Identify which cell holds the provided text, then report its [X, Y] central coordinate. 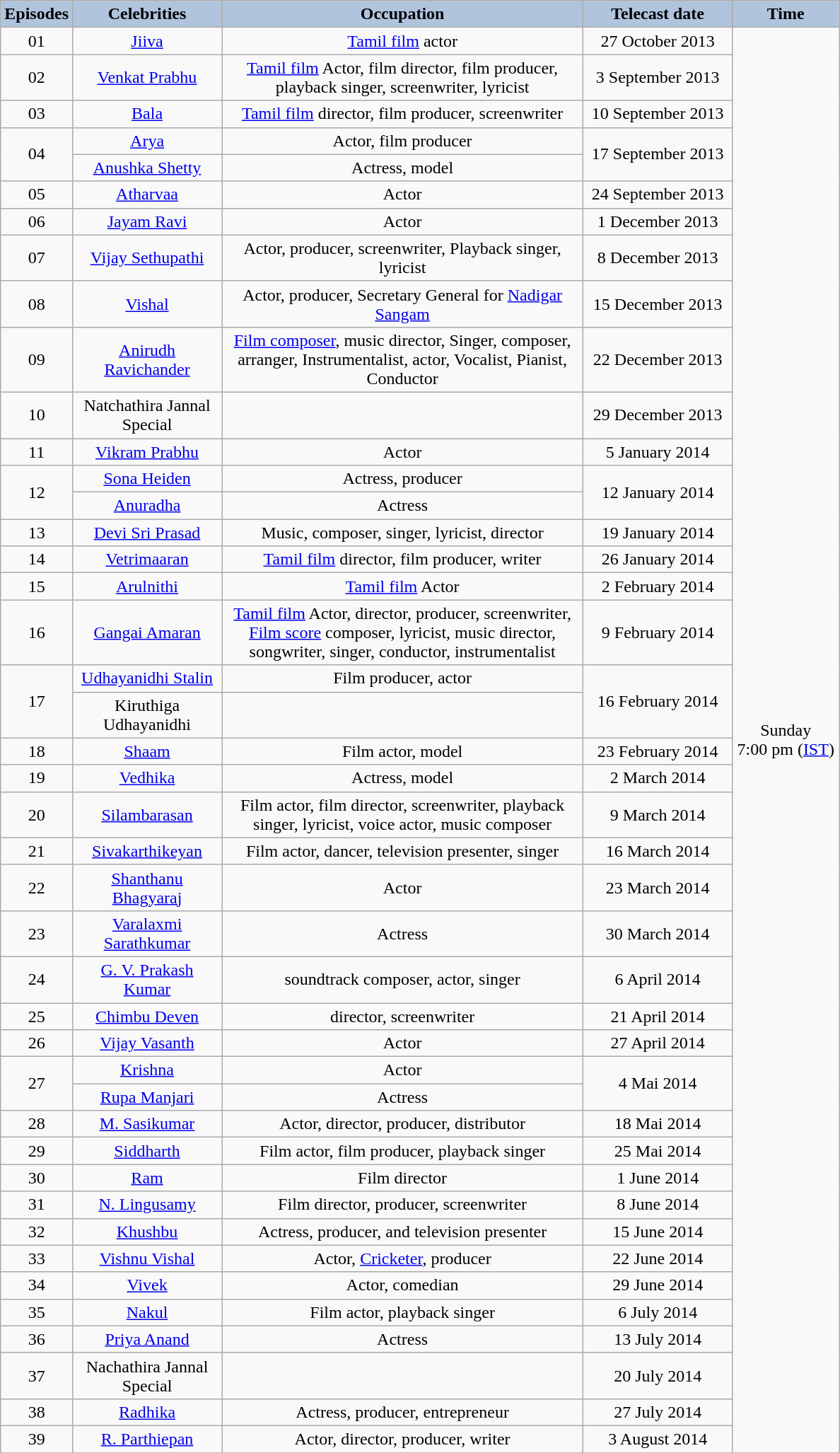
8 December 2013 [658, 257]
Rupa Manjari [147, 1097]
19 [37, 778]
29 December 2013 [658, 415]
06 [37, 221]
Celebrities [147, 14]
25 Mai 2014 [658, 1151]
21 April 2014 [658, 1017]
16 [37, 632]
Vijay Vasanth [147, 1043]
Arulnithi [147, 586]
1 December 2013 [658, 221]
23 February 2014 [658, 751]
35 [37, 1312]
Sona Heiden [147, 479]
02 [37, 78]
17 [37, 702]
Natchathira Jannal Special [147, 415]
Tamil film Actor, film director, film producer, playback singer, screenwriter, lyricist [403, 78]
Priya Anand [147, 1339]
2 March 2014 [658, 778]
Actor, director, producer, writer [403, 1439]
Tamil film Actor, director, producer, screenwriter, Film score composer, lyricist, music director, songwriter, singer, conductor, instrumentalist [403, 632]
Actress, producer [403, 479]
10 September 2013 [658, 114]
Siddharth [147, 1151]
30 March 2014 [658, 934]
Tamil film director, film producer, screenwriter [403, 114]
14 [37, 560]
29 [37, 1151]
07 [37, 257]
director, screenwriter [403, 1017]
12 January 2014 [658, 492]
Tamil film actor [403, 41]
28 [37, 1124]
Khushbu [147, 1232]
20 July 2014 [658, 1375]
Actor, producer, screenwriter, Playback singer, lyricist [403, 257]
27 October 2013 [658, 41]
16 March 2014 [658, 851]
Anushka Shetty [147, 168]
R. Parthiepan [147, 1439]
15 December 2013 [658, 304]
Vedhika [147, 778]
Kiruthiga Udhayanidhi [147, 714]
Ram [147, 1178]
12 [37, 492]
29 June 2014 [658, 1285]
9 February 2014 [658, 632]
Actor, film producer [403, 141]
27 July 2014 [658, 1412]
M. Sasikumar [147, 1124]
Sunday 7:00 pm (IST) [786, 740]
15 [37, 586]
23 [37, 934]
23 March 2014 [658, 887]
Film actor, film producer, playback singer [403, 1151]
Time [786, 14]
Occupation [403, 14]
Actor, comedian [403, 1285]
Telecast date [658, 14]
03 [37, 114]
5 January 2014 [658, 452]
Krishna [147, 1070]
27 [37, 1084]
Film producer, actor [403, 678]
26 [37, 1043]
37 [37, 1375]
G. V. Prakash Kumar [147, 979]
6 April 2014 [658, 979]
18 [37, 751]
6 July 2014 [658, 1312]
Film composer, music director, Singer, composer, arranger, Instrumentalist, actor, Vocalist, Pianist, Conductor [403, 359]
Atharvaa [147, 195]
38 [37, 1412]
Vivek [147, 1285]
09 [37, 359]
9 March 2014 [658, 815]
13 July 2014 [658, 1339]
Chimbu Deven [147, 1017]
01 [37, 41]
Jayam Ravi [147, 221]
27 April 2014 [658, 1043]
30 [37, 1178]
Tamil film Actor [403, 586]
Anirudh Ravichander [147, 359]
Udhayanidhi Stalin [147, 678]
18 Mai 2014 [658, 1124]
33 [37, 1258]
25 [37, 1017]
24 [37, 979]
26 January 2014 [658, 560]
Bala [147, 114]
Anuradha [147, 506]
Episodes [37, 14]
Film director [403, 1178]
Vikram Prabhu [147, 452]
34 [37, 1285]
Arya [147, 141]
10 [37, 415]
Shaam [147, 751]
15 June 2014 [658, 1232]
Film director, producer, screenwriter [403, 1205]
Jiiva [147, 41]
Nakul [147, 1312]
2 February 2014 [658, 586]
Venkat Prabhu [147, 78]
Nachathira Jannal Special [147, 1375]
16 February 2014 [658, 702]
Vishal [147, 304]
Radhika [147, 1412]
Actor, producer, Secretary General for Nadigar Sangam [403, 304]
31 [37, 1205]
3 August 2014 [658, 1439]
3 September 2013 [658, 78]
Film actor, dancer, television presenter, singer [403, 851]
Music, composer, singer, lyricist, director [403, 533]
Silambarasan [147, 815]
36 [37, 1339]
8 June 2014 [658, 1205]
21 [37, 851]
Film actor, model [403, 751]
05 [37, 195]
08 [37, 304]
17 September 2013 [658, 154]
Actress, producer, entrepreneur [403, 1412]
Devi Sri Prasad [147, 533]
39 [37, 1439]
32 [37, 1232]
22 June 2014 [658, 1258]
Gangai Amaran [147, 632]
22 [37, 887]
Actor, director, producer, distributor [403, 1124]
19 January 2014 [658, 533]
Actress, producer, and television presenter [403, 1232]
22 December 2013 [658, 359]
Sivakarthikeyan [147, 851]
Film actor, playback singer [403, 1312]
Vishnu Vishal [147, 1258]
24 September 2013 [658, 195]
Vetrimaaran [147, 560]
Varalaxmi Sarathkumar [147, 934]
soundtrack composer, actor, singer [403, 979]
1 June 2014 [658, 1178]
Tamil film director, film producer, writer [403, 560]
Actor, Cricketer, producer [403, 1258]
11 [37, 452]
N. Lingusamy [147, 1205]
Vijay Sethupathi [147, 257]
13 [37, 533]
04 [37, 154]
Film actor, film director, screenwriter, playback singer, lyricist, voice actor, music composer [403, 815]
4 Mai 2014 [658, 1084]
20 [37, 815]
Shanthanu Bhagyaraj [147, 887]
